Search for the cell housing the specified text and yield its (x, y) center coordinate. 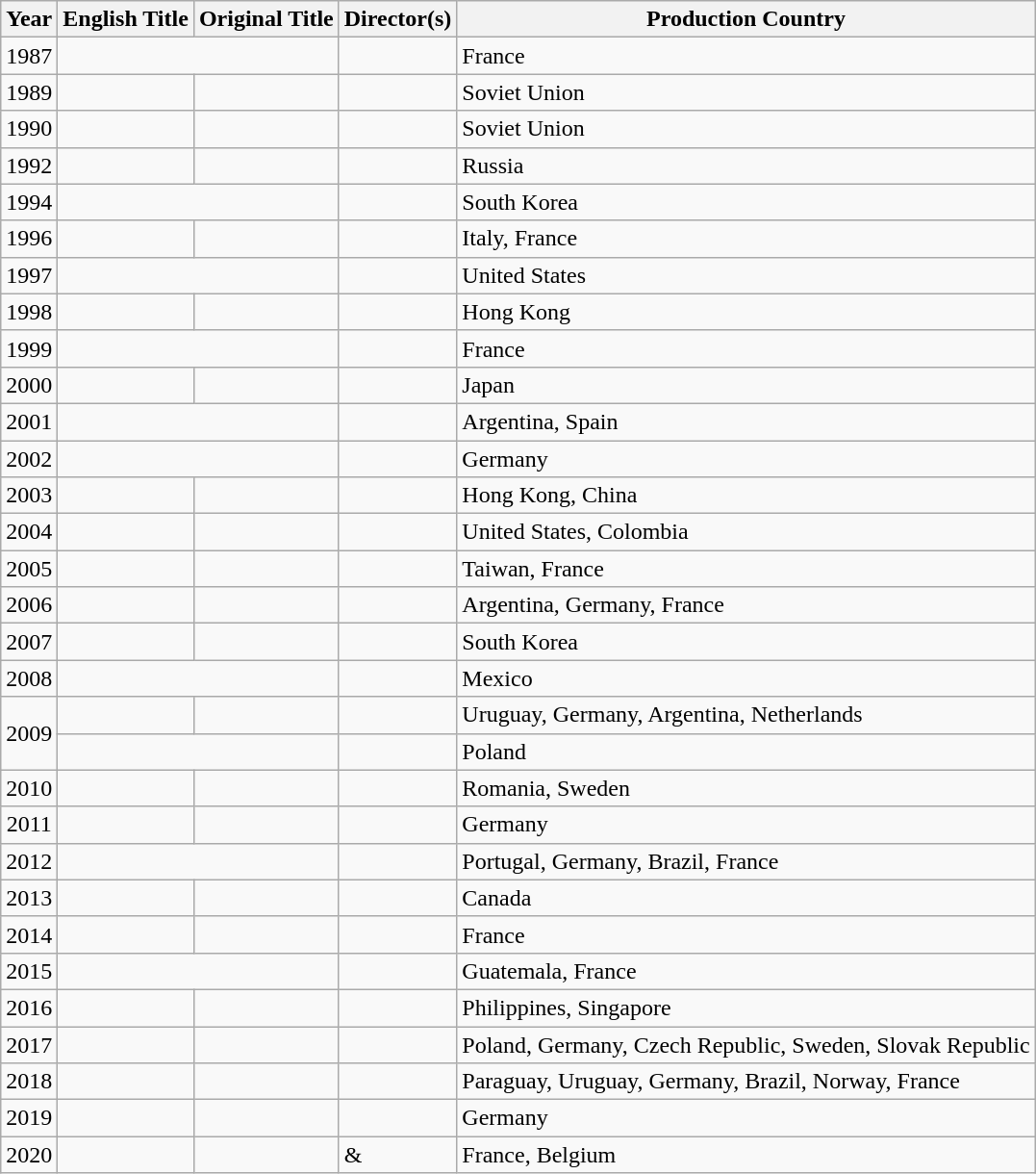
English Title (126, 19)
2017 (29, 1044)
Paraguay, Uruguay, Germany, Brazil, Norway, France (746, 1082)
Guatemala, France (746, 971)
2008 (29, 678)
2004 (29, 532)
2012 (29, 861)
Production Country (746, 19)
1994 (29, 202)
2003 (29, 496)
2005 (29, 569)
2000 (29, 385)
Hong Kong (746, 312)
2007 (29, 642)
2015 (29, 971)
Canada (746, 898)
1987 (29, 56)
Poland, Germany, Czech Republic, Sweden, Slovak Republic (746, 1044)
Hong Kong, China (746, 496)
1990 (29, 129)
Year (29, 19)
Mexico (746, 678)
Poland (746, 752)
& (398, 1155)
Philippines, Singapore (746, 1008)
2016 (29, 1008)
1989 (29, 92)
1992 (29, 166)
United States (746, 275)
Romania, Sweden (746, 788)
Japan (746, 385)
Original Title (265, 19)
Russia (746, 166)
1996 (29, 239)
France, Belgium (746, 1155)
1999 (29, 348)
2009 (29, 733)
United States, Colombia (746, 532)
2001 (29, 421)
2010 (29, 788)
2014 (29, 934)
2006 (29, 605)
Director(s) (398, 19)
Uruguay, Germany, Argentina, Netherlands (746, 715)
Portugal, Germany, Brazil, France (746, 861)
Taiwan, France (746, 569)
2020 (29, 1155)
1998 (29, 312)
Argentina, Spain (746, 421)
2019 (29, 1118)
Argentina, Germany, France (746, 605)
2002 (29, 459)
1997 (29, 275)
2013 (29, 898)
Italy, France (746, 239)
2018 (29, 1082)
2011 (29, 825)
